Scan for the cell matching the given text and deliver its [x, y] coordinate at center. 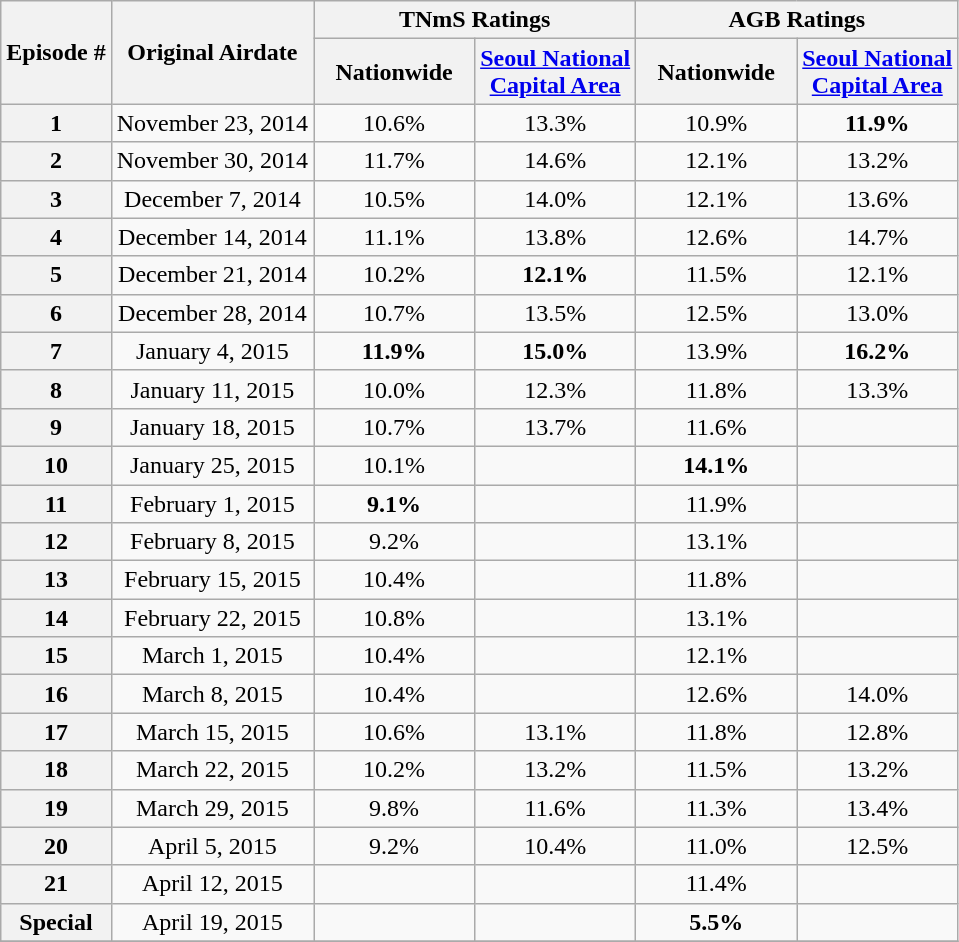
10.0% [394, 389]
10.9% [716, 123]
14 [56, 618]
13.7% [556, 427]
December 7, 2014 [212, 199]
12 [56, 542]
9.1% [394, 503]
February 1, 2015 [212, 503]
3 [56, 199]
20 [56, 846]
Original Airdate [212, 52]
14.1% [716, 465]
14.7% [878, 237]
8 [56, 389]
11.7% [394, 161]
March 1, 2015 [212, 656]
9 [56, 427]
10.8% [394, 618]
April 12, 2015 [212, 884]
15.0% [556, 351]
December 28, 2014 [212, 313]
1 [56, 123]
December 14, 2014 [212, 237]
14.6% [556, 161]
15 [56, 656]
Episode # [56, 52]
November 30, 2014 [212, 161]
13.0% [878, 313]
13 [56, 580]
11.0% [716, 846]
February 15, 2015 [212, 580]
17 [56, 732]
10 [56, 465]
January 18, 2015 [212, 427]
2 [56, 161]
February 22, 2015 [212, 618]
13.4% [878, 808]
December 21, 2014 [212, 275]
19 [56, 808]
11.4% [716, 884]
16.2% [878, 351]
21 [56, 884]
16 [56, 694]
January 11, 2015 [212, 389]
6 [56, 313]
13.8% [556, 237]
10.5% [394, 199]
13.6% [878, 199]
4 [56, 237]
11.1% [394, 237]
AGB Ratings [797, 20]
11.3% [716, 808]
February 8, 2015 [212, 542]
TNmS Ratings [475, 20]
Special [56, 922]
April 19, 2015 [212, 922]
March 29, 2015 [212, 808]
January 4, 2015 [212, 351]
9.8% [394, 808]
13.9% [716, 351]
January 25, 2015 [212, 465]
12.3% [556, 389]
March 15, 2015 [212, 732]
10.1% [394, 465]
12.8% [878, 732]
March 22, 2015 [212, 770]
7 [56, 351]
5.5% [716, 922]
5 [56, 275]
March 8, 2015 [212, 694]
11 [56, 503]
13.5% [556, 313]
18 [56, 770]
April 5, 2015 [212, 846]
November 23, 2014 [212, 123]
